Find where the given text appears and provide that cell's center as [X, Y] coordinate. 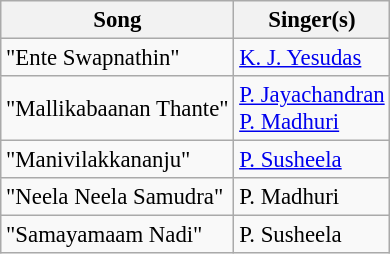
"Samayamaam Nadi" [118, 235]
Singer(s) [312, 20]
P. Madhuri [312, 197]
Song [118, 20]
K. J. Yesudas [312, 58]
P. JayachandranP. Madhuri [312, 108]
"Ente Swapnathin" [118, 58]
"Mallikabaanan Thante" [118, 108]
"Manivilakkananju" [118, 160]
"Neela Neela Samudra" [118, 197]
